Identify which cell holds the provided text, then report its [X, Y] central coordinate. 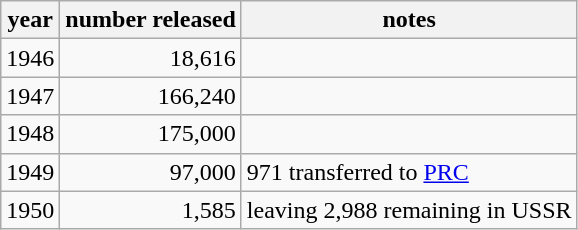
175,000 [151, 134]
year [30, 20]
166,240 [151, 96]
notes [409, 20]
1,585 [151, 210]
971 transferred to PRC [409, 172]
1948 [30, 134]
1946 [30, 58]
1947 [30, 96]
number released [151, 20]
1950 [30, 210]
1949 [30, 172]
97,000 [151, 172]
18,616 [151, 58]
leaving 2,988 remaining in USSR [409, 210]
